Return (x, y) of the center of cell containing provided text 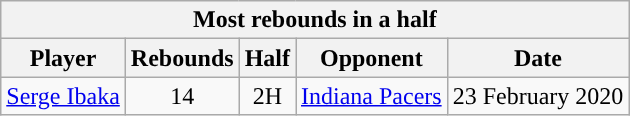
Rebounds (182, 58)
Most rebounds in a half (315, 20)
Serge Ibaka (64, 96)
Player (64, 58)
Half (267, 58)
Date (538, 58)
23 February 2020 (538, 96)
14 (182, 96)
Opponent (372, 58)
Indiana Pacers (372, 96)
2H (267, 96)
